Extract the (x, y) coordinate from the center of the cell holding the provided text.  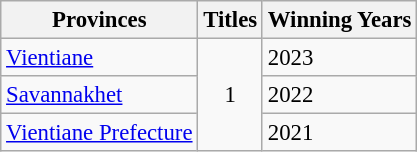
2021 (339, 133)
Savannakhet (100, 95)
Vientiane (100, 58)
Titles (230, 20)
Vientiane Prefecture (100, 133)
2023 (339, 58)
Winning Years (339, 20)
Provinces (100, 20)
2022 (339, 95)
1 (230, 96)
